From the cell containing the given text, extract its center point as (x, y) coordinate. 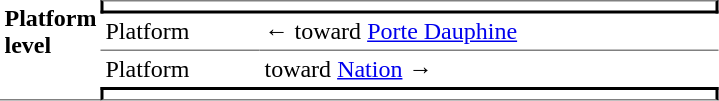
toward Nation → (490, 69)
Platform level (50, 50)
← toward Porte Dauphine (490, 33)
